From the cell containing the given text, extract its center point as [x, y] coordinate. 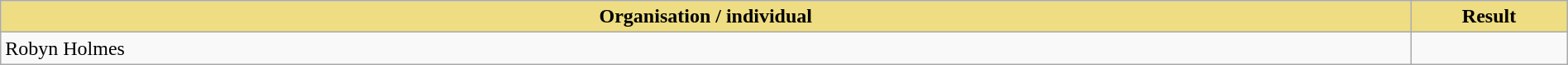
Robyn Holmes [706, 48]
Organisation / individual [706, 17]
Result [1489, 17]
